Pinpoint the cell where the given text exists, returning its [X, Y] midpoint coordinate. 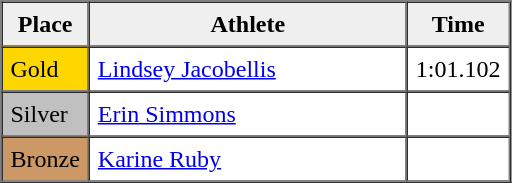
Silver [46, 114]
Karine Ruby [248, 158]
Time [458, 24]
Bronze [46, 158]
Erin Simmons [248, 114]
Lindsey Jacobellis [248, 68]
Gold [46, 68]
1:01.102 [458, 68]
Place [46, 24]
Athlete [248, 24]
